Find where the given text appears and provide that cell's center as (X, Y) coordinate. 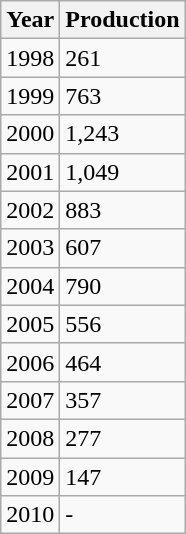
556 (122, 324)
1,049 (122, 172)
2000 (30, 134)
1999 (30, 96)
Year (30, 20)
883 (122, 210)
357 (122, 400)
261 (122, 58)
2010 (30, 515)
2008 (30, 438)
2002 (30, 210)
147 (122, 477)
790 (122, 286)
2003 (30, 248)
763 (122, 96)
- (122, 515)
2009 (30, 477)
1998 (30, 58)
2007 (30, 400)
607 (122, 248)
464 (122, 362)
2004 (30, 286)
2006 (30, 362)
1,243 (122, 134)
Production (122, 20)
2005 (30, 324)
277 (122, 438)
2001 (30, 172)
